Provide the [x, y] coordinate of the cell's center where the given text is located.  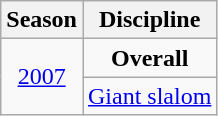
2007 [42, 77]
Overall [149, 58]
Season [42, 20]
Giant slalom [149, 96]
Discipline [149, 20]
